Find where the given text appears and provide that cell's center as (X, Y) coordinate. 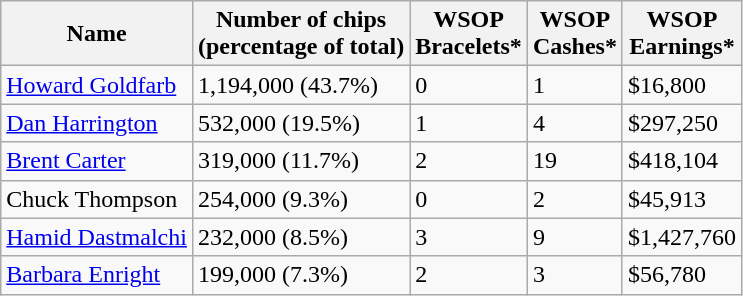
254,000 (9.3%) (300, 199)
Hamid Dastmalchi (97, 237)
$418,104 (682, 161)
$56,780 (682, 275)
232,000 (8.5%) (300, 237)
1,194,000 (43.7%) (300, 85)
WSOPBracelets* (469, 34)
9 (574, 237)
$297,250 (682, 123)
Chuck Thompson (97, 199)
$16,800 (682, 85)
199,000 (7.3%) (300, 275)
19 (574, 161)
WSOPEarnings* (682, 34)
319,000 (11.7%) (300, 161)
Howard Goldfarb (97, 85)
WSOPCashes* (574, 34)
Dan Harrington (97, 123)
Brent Carter (97, 161)
$45,913 (682, 199)
532,000 (19.5%) (300, 123)
Barbara Enright (97, 275)
4 (574, 123)
Number of chips(percentage of total) (300, 34)
$1,427,760 (682, 237)
Name (97, 34)
